Provide the (x, y) coordinate of the cell's center where the given text is located.  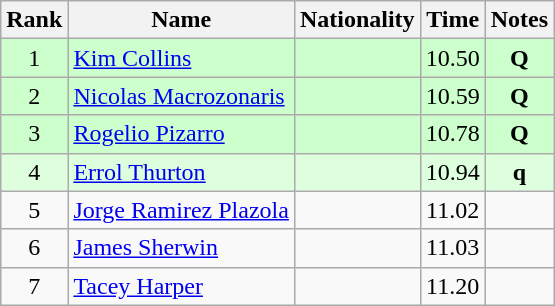
11.20 (452, 286)
10.59 (452, 96)
Notes (519, 20)
James Sherwin (182, 248)
10.50 (452, 58)
1 (34, 58)
4 (34, 172)
2 (34, 96)
Tacey Harper (182, 286)
Nicolas Macrozonaris (182, 96)
Jorge Ramirez Plazola (182, 210)
Time (452, 20)
Kim Collins (182, 58)
5 (34, 210)
Rank (34, 20)
6 (34, 248)
Rogelio Pizarro (182, 134)
7 (34, 286)
10.78 (452, 134)
10.94 (452, 172)
q (519, 172)
11.03 (452, 248)
3 (34, 134)
Errol Thurton (182, 172)
Name (182, 20)
11.02 (452, 210)
Nationality (357, 20)
